Extract the [x, y] coordinate from the center of the cell holding the provided text.  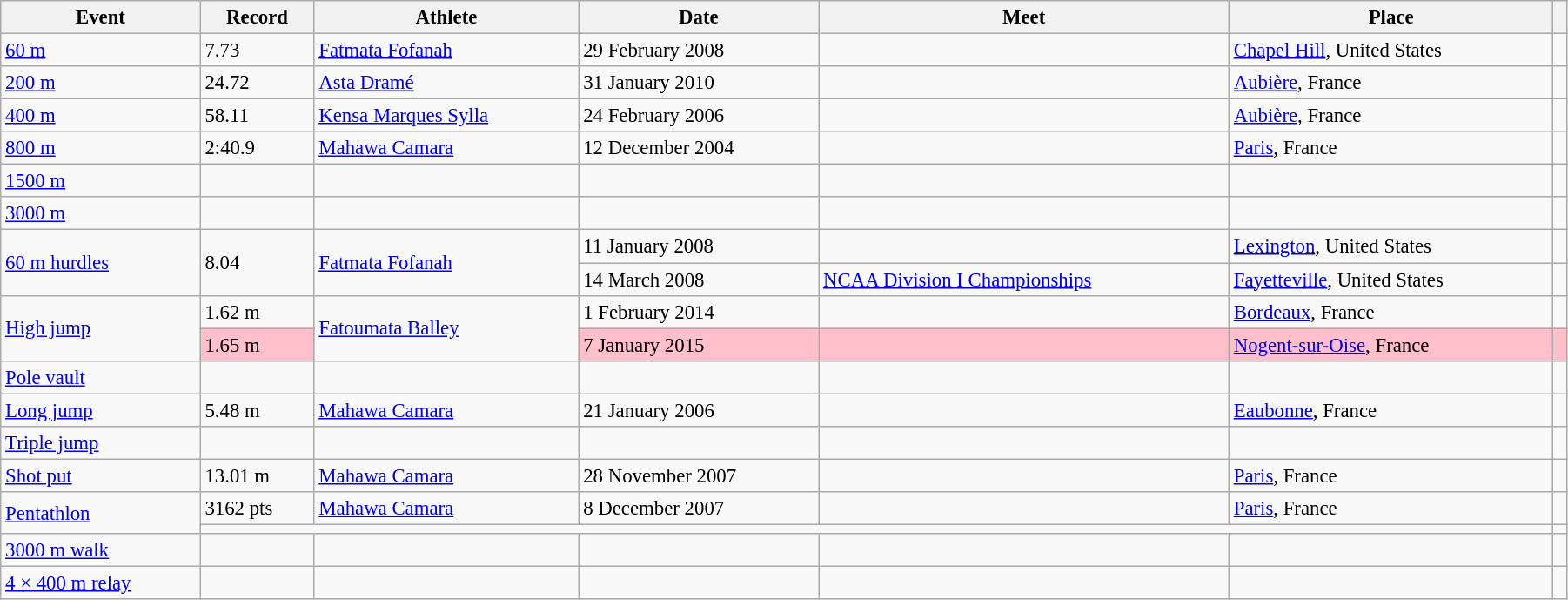
Nogent-sur-Oise, France [1390, 345]
8 December 2007 [699, 509]
Chapel Hill, United States [1390, 51]
Lexington, United States [1390, 246]
200 m [101, 83]
Date [699, 17]
12 December 2004 [699, 148]
11 January 2008 [699, 246]
Asta Dramé [446, 83]
4 × 400 m relay [101, 583]
1.62 m [258, 312]
3000 m [101, 213]
8.04 [258, 263]
3162 pts [258, 509]
Fayetteville, United States [1390, 280]
29 February 2008 [699, 51]
Eaubonne, France [1390, 410]
Place [1390, 17]
13.01 m [258, 475]
14 March 2008 [699, 280]
NCAA Division I Championships [1024, 280]
1500 m [101, 181]
60 m [101, 51]
Meet [1024, 17]
High jump [101, 327]
Pole vault [101, 377]
Record [258, 17]
400 m [101, 116]
800 m [101, 148]
1 February 2014 [699, 312]
Bordeaux, France [1390, 312]
3000 m walk [101, 550]
Event [101, 17]
Triple jump [101, 443]
Pentathlon [101, 513]
7 January 2015 [699, 345]
28 November 2007 [699, 475]
Long jump [101, 410]
7.73 [258, 51]
Fatoumata Balley [446, 327]
31 January 2010 [699, 83]
60 m hurdles [101, 263]
24.72 [258, 83]
21 January 2006 [699, 410]
58.11 [258, 116]
1.65 m [258, 345]
Shot put [101, 475]
Athlete [446, 17]
5.48 m [258, 410]
Kensa Marques Sylla [446, 116]
2:40.9 [258, 148]
24 February 2006 [699, 116]
